Find where the given text appears and provide that cell's center as (X, Y) coordinate. 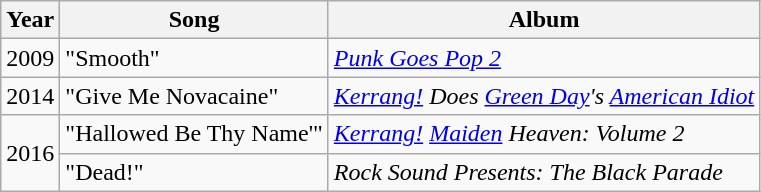
"Dead!" (194, 172)
"Hallowed Be Thy Name'" (194, 134)
Kerrang! Does Green Day's American Idiot (544, 96)
2009 (30, 58)
Album (544, 20)
Punk Goes Pop 2 (544, 58)
Year (30, 20)
"Give Me Novacaine" (194, 96)
2014 (30, 96)
Kerrang! Maiden Heaven: Volume 2 (544, 134)
Song (194, 20)
Rock Sound Presents: The Black Parade (544, 172)
2016 (30, 153)
"Smooth" (194, 58)
